Scan for the cell matching the given text and deliver its [x, y] coordinate at center. 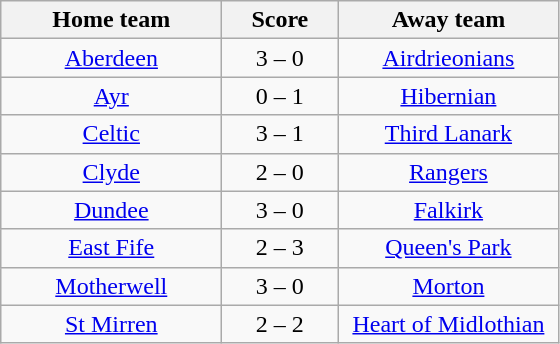
Queen's Park [448, 248]
Falkirk [448, 210]
Morton [448, 286]
3 – 1 [280, 134]
Rangers [448, 172]
Ayr [112, 96]
0 – 1 [280, 96]
Aberdeen [112, 58]
2 – 0 [280, 172]
Home team [112, 20]
Dundee [112, 210]
Away team [448, 20]
Heart of Midlothian [448, 324]
St Mirren [112, 324]
East Fife [112, 248]
2 – 3 [280, 248]
2 – 2 [280, 324]
Airdrieonians [448, 58]
Score [280, 20]
Motherwell [112, 286]
Third Lanark [448, 134]
Celtic [112, 134]
Clyde [112, 172]
Hibernian [448, 96]
